Pinpoint the cell where the given text exists, returning its (x, y) midpoint coordinate. 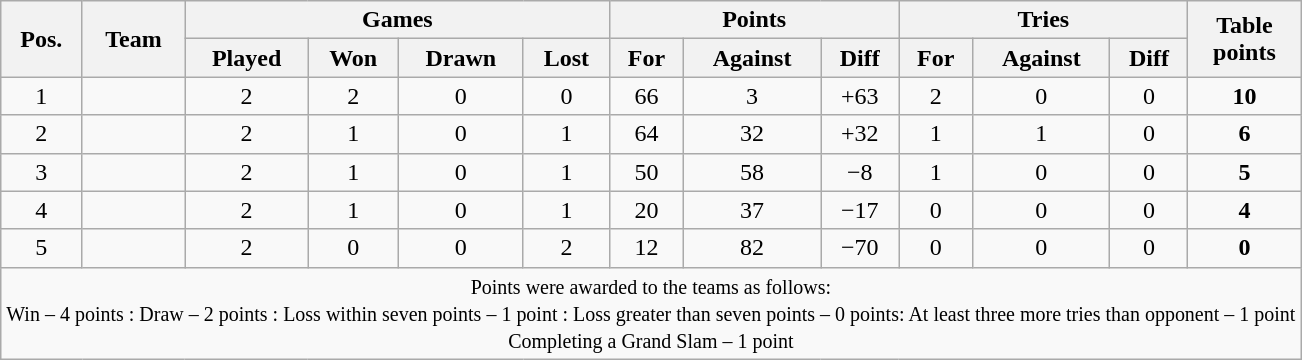
Pos. (42, 39)
10 (1244, 96)
64 (647, 134)
Team (134, 39)
6 (1244, 134)
50 (647, 172)
58 (752, 172)
12 (647, 248)
+63 (860, 96)
Tries (1044, 20)
66 (647, 96)
Played (246, 58)
Points (754, 20)
−17 (860, 210)
37 (752, 210)
Tablepoints (1244, 39)
+32 (860, 134)
−70 (860, 248)
32 (752, 134)
20 (647, 210)
Drawn (460, 58)
Won (353, 58)
Games (397, 20)
−8 (860, 172)
Lost (566, 58)
82 (752, 248)
